Identify which cell holds the provided text, then report its [x, y] central coordinate. 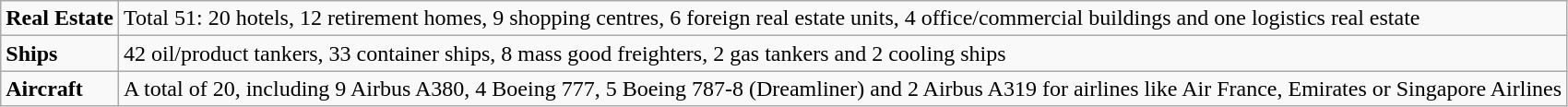
Real Estate [60, 18]
Aircraft [60, 89]
Ships [60, 53]
42 oil/product tankers, 33 container ships, 8 mass good freighters, 2 gas tankers and 2 cooling ships [842, 53]
